Pinpoint the cell where the given text exists, returning its (X, Y) midpoint coordinate. 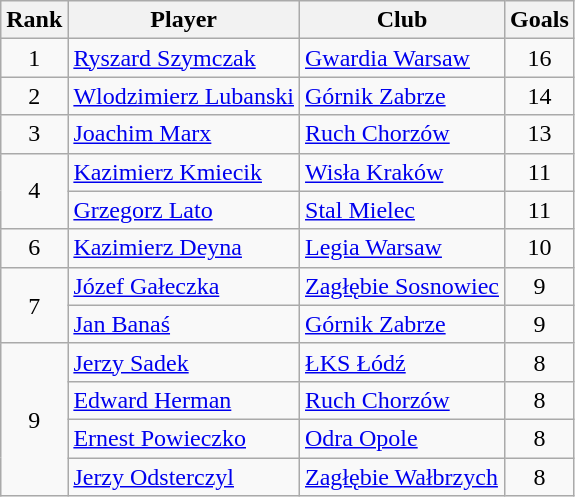
10 (540, 248)
Kazimierz Deyna (184, 248)
7 (34, 305)
14 (540, 96)
Edward Herman (184, 400)
Legia Warsaw (402, 248)
Ryszard Szymczak (184, 58)
Club (402, 20)
Zagłębie Sosnowiec (402, 286)
Jerzy Odsterczyl (184, 477)
6 (34, 248)
Jerzy Sadek (184, 362)
Stal Mielec (402, 210)
Player (184, 20)
4 (34, 191)
Goals (540, 20)
Rank (34, 20)
1 (34, 58)
Ernest Powieczko (184, 438)
Grzegorz Lato (184, 210)
13 (540, 134)
2 (34, 96)
Gwardia Warsaw (402, 58)
Jan Banaś (184, 324)
Kazimierz Kmiecik (184, 172)
Joachim Marx (184, 134)
Józef Gałeczka (184, 286)
16 (540, 58)
Wisła Kraków (402, 172)
ŁKS Łódź (402, 362)
Zagłębie Wałbrzych (402, 477)
Odra Opole (402, 438)
3 (34, 134)
Wlodzimierz Lubanski (184, 96)
